Locate the cell with the specified text and output its (x, y) center coordinate. 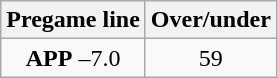
APP –7.0 (74, 58)
Over/under (210, 20)
Pregame line (74, 20)
59 (210, 58)
